Locate the cell with the specified text and output its [x, y] center coordinate. 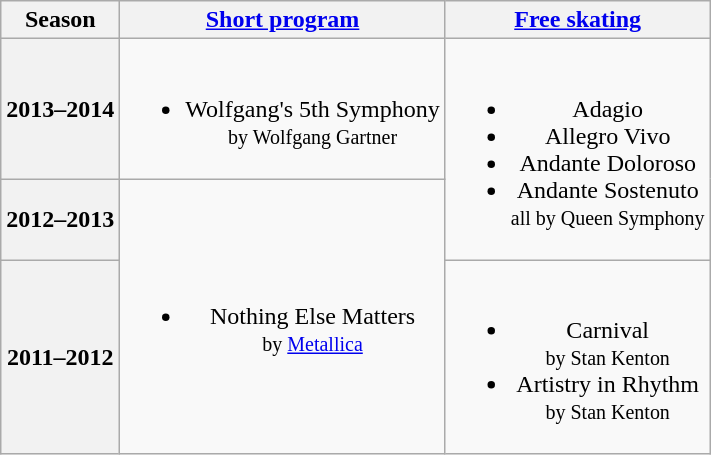
Free skating [578, 20]
Carnival by Stan Kenton Artistry in Rhythm by Stan Kenton [578, 357]
Wolfgang's 5th Symphony by Wolfgang Gartner [282, 109]
Short program [282, 20]
Nothing Else Matters by Metallica [282, 316]
AdagioAllegro VivoAndante DolorosoAndante Sostenuto all by Queen Symphony [578, 150]
2011–2012 [60, 357]
2012–2013 [60, 220]
Season [60, 20]
2013–2014 [60, 109]
